Find where the given text appears and provide that cell's center as [x, y] coordinate. 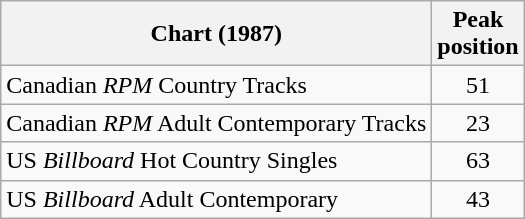
43 [478, 199]
Chart (1987) [216, 34]
US Billboard Adult Contemporary [216, 199]
Canadian RPM Country Tracks [216, 85]
US Billboard Hot Country Singles [216, 161]
Canadian RPM Adult Contemporary Tracks [216, 123]
63 [478, 161]
51 [478, 85]
23 [478, 123]
Peakposition [478, 34]
